Identify which cell holds the provided text, then report its [X, Y] central coordinate. 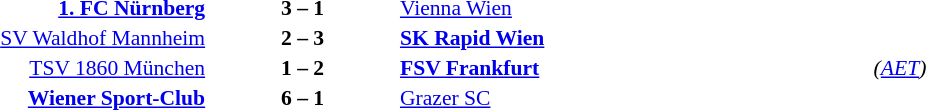
FSV Frankfurt [634, 68]
2 – 3 [302, 38]
SK Rapid Wien [634, 38]
1 – 2 [302, 68]
